Pinpoint the cell where the given text exists, returning its (X, Y) midpoint coordinate. 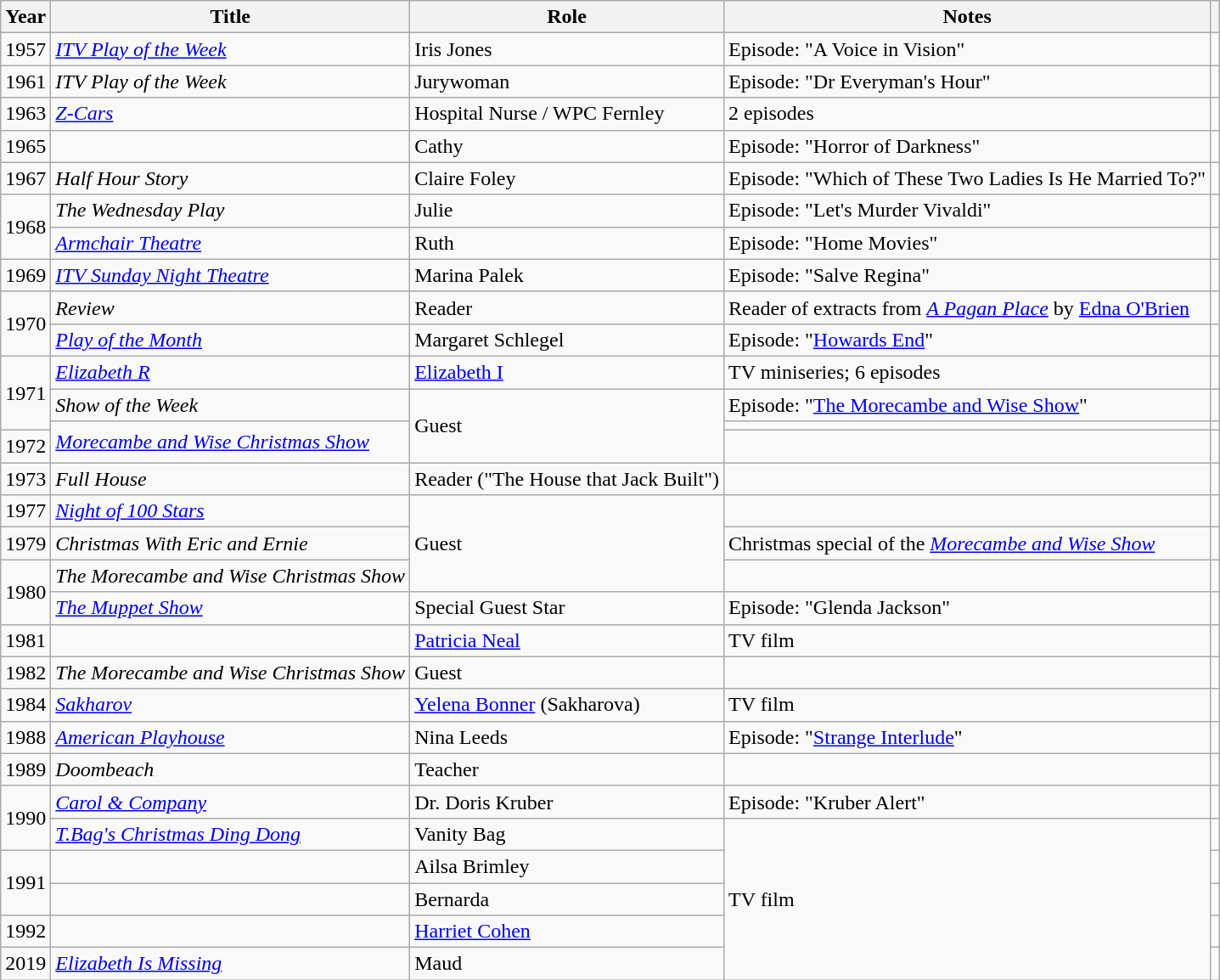
Play of the Month (231, 340)
1971 (25, 392)
ITV Sunday Night Theatre (231, 275)
1970 (25, 324)
Show of the Week (231, 405)
Marina Palek (567, 275)
Episode: "Howards End" (968, 340)
Dr. Doris Kruber (567, 802)
Episode: "Strange Interlude" (968, 737)
Claire Foley (567, 178)
1961 (25, 82)
Jurywoman (567, 82)
Special Guest Star (567, 608)
Title (231, 17)
Night of 100 Stars (231, 511)
1990 (25, 818)
1984 (25, 705)
2019 (25, 964)
Morecambe and Wise Christmas Show (231, 442)
Elizabeth Is Missing (231, 964)
Julie (567, 211)
2 episodes (968, 114)
Christmas With Eric and Ernie (231, 544)
Vanity Bag (567, 834)
1972 (25, 447)
1980 (25, 592)
1991 (25, 882)
Review (231, 307)
Year (25, 17)
Half Hour Story (231, 178)
Carol & Company (231, 802)
Full House (231, 479)
Sakharov (231, 705)
Episode: "Let's Murder Vivaldi" (968, 211)
Elizabeth I (567, 372)
1981 (25, 640)
1969 (25, 275)
1957 (25, 49)
Margaret Schlegel (567, 340)
Episode: "Horror of Darkness" (968, 146)
Reader ("The House that Jack Built") (567, 479)
Iris Jones (567, 49)
Bernarda (567, 899)
Teacher (567, 769)
Patricia Neal (567, 640)
Episode: "Home Movies" (968, 243)
1965 (25, 146)
Episode: "A Voice in Vision" (968, 49)
Episode: "Dr Everyman's Hour" (968, 82)
Doombeach (231, 769)
1989 (25, 769)
Reader (567, 307)
Yelena Bonner (Sakharova) (567, 705)
1979 (25, 544)
American Playhouse (231, 737)
Episode: "Which of These Two Ladies Is He Married To?" (968, 178)
Ruth (567, 243)
1968 (25, 227)
Cathy (567, 146)
Episode: "Salve Regina" (968, 275)
T.Bag's Christmas Ding Dong (231, 834)
The Wednesday Play (231, 211)
Notes (968, 17)
TV miniseries; 6 episodes (968, 372)
1982 (25, 673)
Christmas special of the Morecambe and Wise Show (968, 544)
1963 (25, 114)
Armchair Theatre (231, 243)
Elizabeth R (231, 372)
Reader of extracts from A Pagan Place by Edna O'Brien (968, 307)
Z-Cars (231, 114)
The Muppet Show (231, 608)
Episode: "Glenda Jackson" (968, 608)
1967 (25, 178)
Episode: "Kruber Alert" (968, 802)
Role (567, 17)
1988 (25, 737)
Ailsa Brimley (567, 866)
Hospital Nurse / WPC Fernley (567, 114)
1992 (25, 932)
Harriet Cohen (567, 932)
Nina Leeds (567, 737)
Maud (567, 964)
Episode: "The Morecambe and Wise Show" (968, 405)
1977 (25, 511)
1973 (25, 479)
